From the cell containing the given text, extract its center point as (X, Y) coordinate. 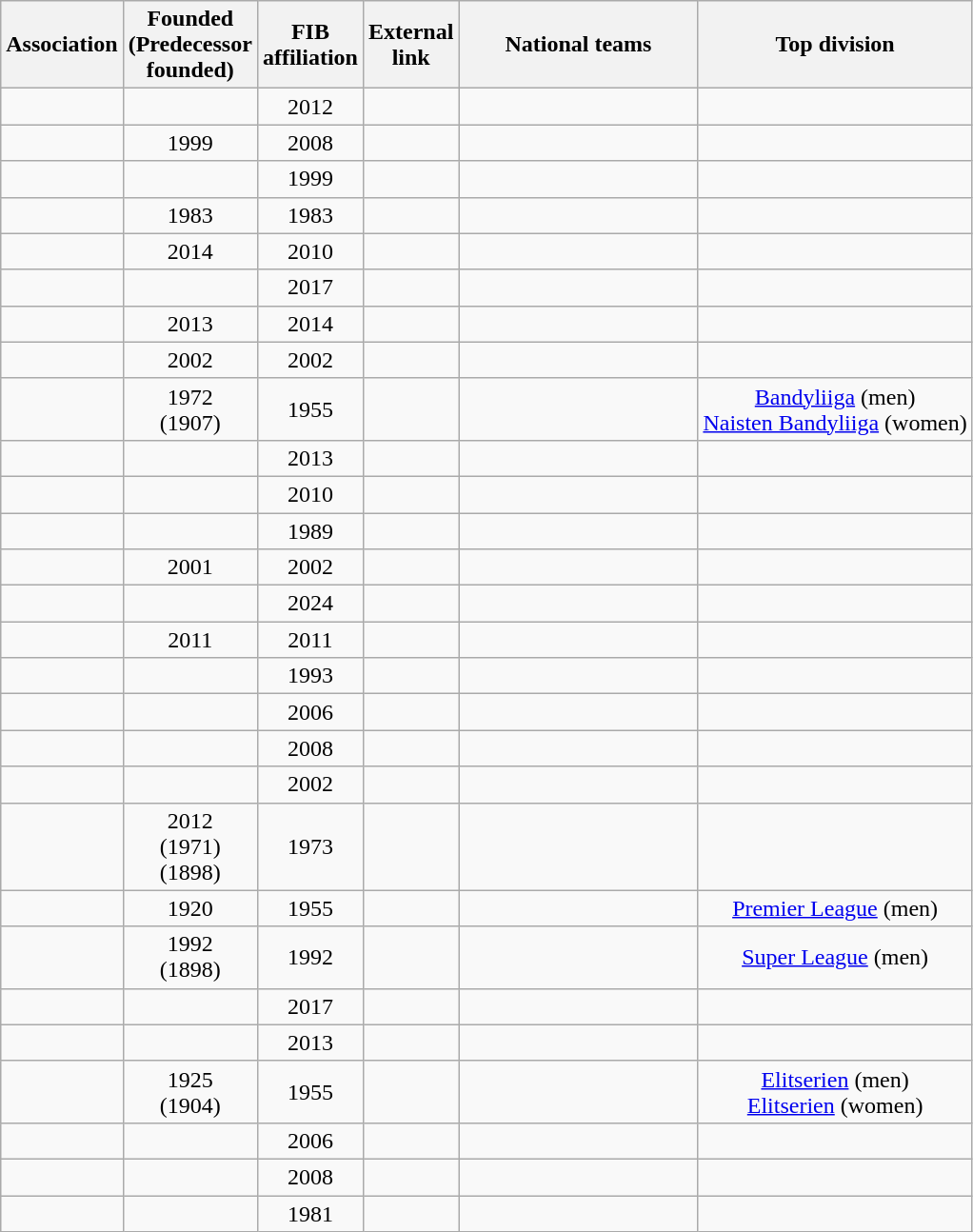
1973 (310, 846)
1989 (310, 530)
Externallink (410, 45)
Association (62, 45)
Super League (men) (835, 958)
1925(1904) (190, 1091)
National teams (579, 45)
FIBaffiliation (310, 45)
Top division (835, 45)
Founded(Predecessorfounded) (190, 45)
1920 (190, 908)
2012 (310, 107)
1993 (310, 676)
Elitserien (men)Elitserien (women) (835, 1091)
2012(1971)(1898) (190, 846)
Bandyliiga (men)Naisten Bandyliiga (women) (835, 409)
2024 (310, 604)
Premier League (men) (835, 908)
1972(1907) (190, 409)
1992 (310, 958)
1981 (310, 1214)
1992(1898) (190, 958)
2001 (190, 567)
